Identify which cell holds the provided text, then report its [X, Y] central coordinate. 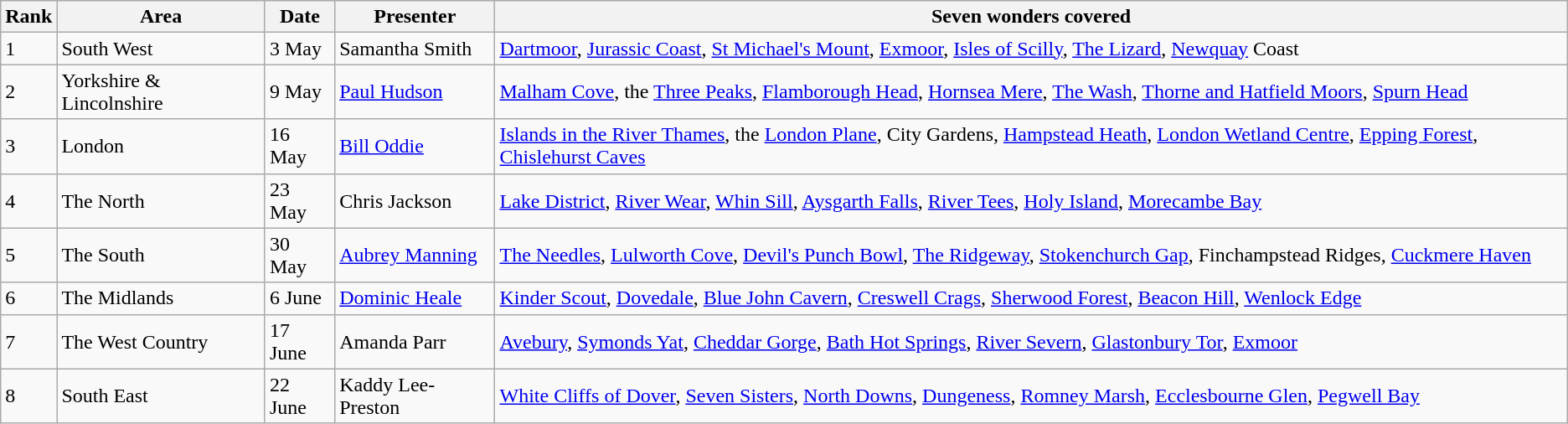
The West Country [161, 342]
3 [28, 146]
Islands in the River Thames, the London Plane, City Gardens, Hampstead Heath, London Wetland Centre, Epping Forest, Chislehurst Caves [1031, 146]
16 May [300, 146]
The North [161, 201]
8 [28, 396]
Date [300, 17]
The South [161, 255]
Dominic Heale [415, 298]
6 [28, 298]
White Cliffs of Dover, Seven Sisters, North Downs, Dungeness, Romney Marsh, Ecclesbourne Glen, Pegwell Bay [1031, 396]
2 [28, 92]
3 May [300, 49]
7 [28, 342]
23 May [300, 201]
London [161, 146]
Amanda Parr [415, 342]
Kaddy Lee-Preston [415, 396]
Area [161, 17]
Malham Cove, the Three Peaks, Flamborough Head, Hornsea Mere, The Wash, Thorne and Hatfield Moors, Spurn Head [1031, 92]
Lake District, River Wear, Whin Sill, Aysgarth Falls, River Tees, Holy Island, Morecambe Bay [1031, 201]
The Midlands [161, 298]
Dartmoor, Jurassic Coast, St Michael's Mount, Exmoor, Isles of Scilly, The Lizard, Newquay Coast [1031, 49]
South East [161, 396]
4 [28, 201]
5 [28, 255]
Aubrey Manning [415, 255]
Rank [28, 17]
Seven wonders covered [1031, 17]
The Needles, Lulworth Cove, Devil's Punch Bowl, The Ridgeway, Stokenchurch Gap, Finchampstead Ridges, Cuckmere Haven [1031, 255]
1 [28, 49]
Chris Jackson [415, 201]
Paul Hudson [415, 92]
22 June [300, 396]
Presenter [415, 17]
17 June [300, 342]
9 May [300, 92]
Avebury, Symonds Yat, Cheddar Gorge, Bath Hot Springs, River Severn, Glastonbury Tor, Exmoor [1031, 342]
30 May [300, 255]
Bill Oddie [415, 146]
South West [161, 49]
6 June [300, 298]
Samantha Smith [415, 49]
Yorkshire & Lincolnshire [161, 92]
Kinder Scout, Dovedale, Blue John Cavern, Creswell Crags, Sherwood Forest, Beacon Hill, Wenlock Edge [1031, 298]
